Pinpoint the cell where the given text exists, returning its [x, y] midpoint coordinate. 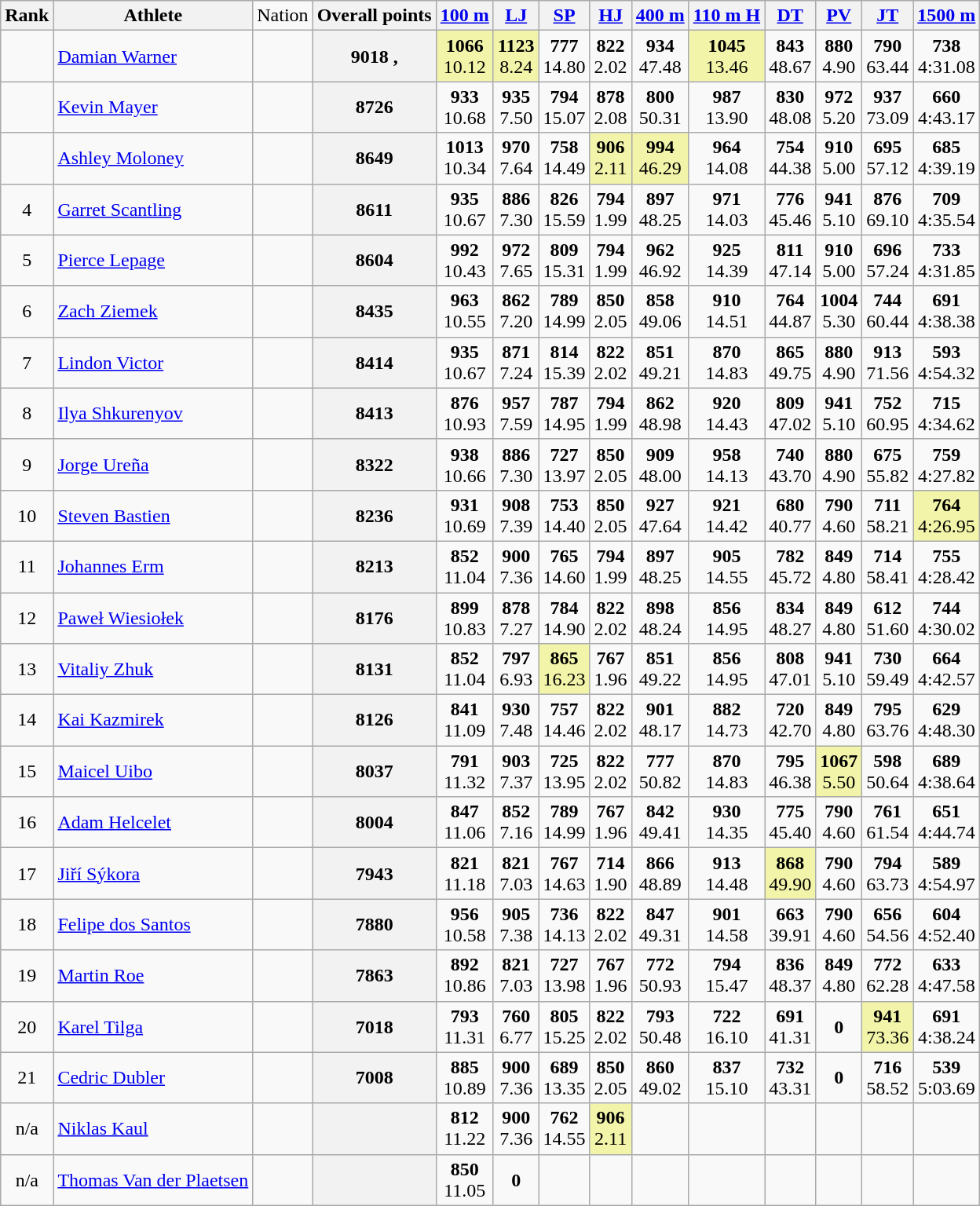
93447.48 [660, 57]
7943 [374, 873]
Vitaliy Zhuk [153, 669]
9037.37 [516, 771]
83048.08 [790, 107]
71158.21 [887, 515]
Garret Scantling [153, 209]
84348.67 [790, 57]
6914:38.38 [947, 311]
77714.80 [564, 57]
7976.93 [516, 669]
81147.14 [790, 261]
79063.44 [887, 57]
71458.41 [887, 567]
400 m [660, 16]
71658.52 [887, 1077]
11238.24 [516, 57]
Karel Tilga [153, 1027]
79415.47 [726, 975]
84749.31 [660, 925]
6514:44.74 [947, 823]
8527.16 [516, 823]
8004 [374, 823]
7334:31.85 [947, 261]
7018 [374, 1027]
8176 [374, 617]
76714.63 [564, 873]
DT [790, 16]
5894:54.97 [947, 873]
86648.89 [660, 873]
75314.40 [564, 515]
11 [27, 567]
90114.58 [726, 925]
20 [27, 1027]
83715.10 [726, 1077]
61251.60 [887, 617]
72513.95 [564, 771]
9057.38 [516, 925]
59850.64 [887, 771]
80915.31 [564, 261]
7863 [374, 975]
74043.70 [790, 465]
Ilya Shkurenyov [153, 413]
18 [27, 925]
Athlete [153, 16]
77645.46 [790, 209]
91314.48 [726, 873]
77545.40 [790, 823]
Felipe dos Santos [153, 925]
88214.73 [726, 721]
86549.75 [790, 363]
97114.03 [726, 209]
14 [27, 721]
77262.28 [887, 975]
87610.93 [465, 413]
9 [27, 465]
84249.41 [660, 823]
80515.25 [564, 1027]
76444.87 [790, 311]
8604 [374, 261]
Martin Roe [153, 975]
Kevin Mayer [153, 107]
8414 [374, 363]
99210.43 [465, 261]
21 [27, 1077]
110 m H [726, 16]
76514.60 [564, 567]
92514.39 [726, 261]
90148.17 [660, 721]
6854:39.19 [947, 159]
95814.13 [726, 465]
91371.56 [887, 363]
19 [27, 975]
81415.39 [564, 363]
74460.44 [887, 311]
76214.55 [564, 1129]
Maicel Uibo [153, 771]
93014.35 [726, 823]
7444:30.02 [947, 617]
79415.07 [564, 107]
7644:26.95 [947, 515]
7594:27.82 [947, 465]
73243.31 [790, 1077]
Kai Kazmirek [153, 721]
98713.90 [726, 107]
8413 [374, 413]
92747.64 [660, 515]
Overall points [374, 16]
15 [27, 771]
9725.20 [839, 107]
6294:48.30 [947, 721]
7606.77 [516, 1027]
69141.31 [790, 1027]
89910.83 [465, 617]
17 [27, 873]
77750.82 [660, 771]
7554:28.42 [947, 567]
73614.13 [564, 925]
93810.66 [465, 465]
HJ [611, 16]
6604:43.17 [947, 107]
7384:31.08 [947, 57]
86049.02 [660, 1077]
83648.37 [790, 975]
85149.22 [660, 669]
79463.73 [887, 873]
9018 , [374, 57]
12 [27, 617]
86516.23 [564, 669]
13 [27, 669]
73059.49 [887, 669]
8649 [374, 159]
5395:03.69 [947, 1077]
Pierce Lepage [153, 261]
86849.90 [790, 873]
6644:42.57 [947, 669]
Jorge Ureña [153, 465]
5 [27, 261]
5934:54.32 [947, 363]
96310.55 [465, 311]
8627.20 [516, 311]
79350.48 [660, 1027]
77250.93 [660, 975]
92014.43 [726, 413]
91014.51 [726, 311]
Nation [283, 16]
8787.27 [516, 617]
Steven Bastien [153, 515]
Lindon Victor [153, 363]
8213 [374, 567]
7008 [374, 1077]
7154:34.62 [947, 413]
9307.48 [516, 721]
90514.55 [726, 567]
9087.39 [516, 515]
85011.05 [465, 1179]
8236 [374, 515]
10 [27, 515]
6914:38.24 [947, 1027]
93773.09 [887, 107]
79546.38 [790, 771]
JT [887, 16]
6 [27, 311]
8726 [374, 107]
7 [27, 363]
Jiří Sýkora [153, 873]
100 m [465, 16]
Zach Ziemek [153, 311]
82111.18 [465, 873]
6334:47.58 [947, 975]
72216.10 [726, 1027]
8322 [374, 465]
72042.70 [790, 721]
8 [27, 413]
89848.24 [660, 617]
69657.24 [887, 261]
85849.06 [660, 311]
87669.10 [887, 209]
101310.34 [465, 159]
7880 [374, 925]
9357.50 [516, 107]
93310.68 [465, 107]
9577.59 [516, 413]
80050.31 [660, 107]
8037 [374, 771]
65654.56 [887, 925]
68913.35 [564, 1077]
7141.90 [611, 873]
90948.00 [660, 465]
99446.29 [660, 159]
78245.72 [790, 567]
79311.31 [465, 1027]
7094:35.54 [947, 209]
8435 [374, 311]
Paweł Wiesiołek [153, 617]
Damian Warner [153, 57]
89210.86 [465, 975]
80947.02 [790, 413]
82615.59 [564, 209]
9707.64 [516, 159]
79563.76 [887, 721]
8782.08 [611, 107]
10045.30 [839, 311]
86248.98 [660, 413]
Cedric Dubler [153, 1077]
1500 m [947, 16]
8131 [374, 669]
4 [27, 209]
Thomas Van der Plaetsen [153, 1179]
84711.06 [465, 823]
66339.91 [790, 925]
75714.46 [564, 721]
95610.58 [465, 925]
Adam Helcelet [153, 823]
83448.27 [790, 617]
104513.46 [726, 57]
88510.89 [465, 1077]
72713.97 [564, 465]
93110.69 [465, 515]
Ashley Moloney [153, 159]
79111.32 [465, 771]
85149.21 [660, 363]
96414.08 [726, 159]
SP [564, 16]
67555.82 [887, 465]
Rank [27, 16]
94173.36 [887, 1027]
68040.77 [790, 515]
92114.42 [726, 515]
Niklas Kaul [153, 1129]
6044:52.40 [947, 925]
75444.38 [790, 159]
106610.12 [465, 57]
75260.95 [887, 413]
81211.22 [465, 1129]
10675.50 [839, 771]
69557.12 [887, 159]
8611 [374, 209]
LJ [516, 16]
78714.95 [564, 413]
78414.90 [564, 617]
72713.98 [564, 975]
8126 [374, 721]
76161.54 [887, 823]
9727.65 [516, 261]
Johannes Erm [153, 567]
16 [27, 823]
75814.49 [564, 159]
8717.24 [516, 363]
96246.92 [660, 261]
80847.01 [790, 669]
6894:38.64 [947, 771]
PV [839, 16]
84111.09 [465, 721]
